Capture the cell that displays the provided text and extract its (X, Y) central coordinate. 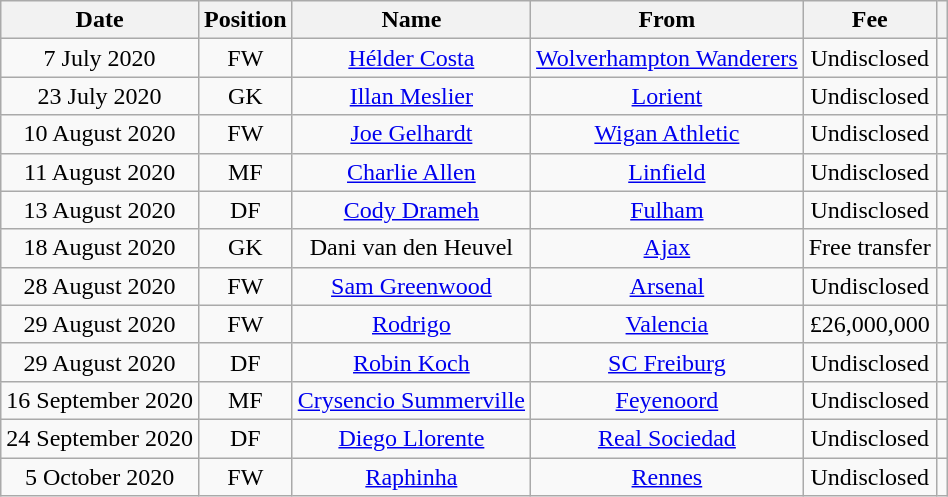
Free transfer (870, 248)
Lorient (668, 96)
£26,000,000 (870, 324)
10 August 2020 (100, 134)
Linfield (668, 172)
28 August 2020 (100, 286)
Illan Meslier (411, 96)
Rodrigo (411, 324)
Fulham (668, 210)
5 October 2020 (100, 477)
Cody Drameh (411, 210)
Joe Gelhardt (411, 134)
Feyenoord (668, 400)
11 August 2020 (100, 172)
Wolverhampton Wanderers (668, 58)
16 September 2020 (100, 400)
Crysencio Summerville (411, 400)
18 August 2020 (100, 248)
Robin Koch (411, 362)
7 July 2020 (100, 58)
Raphinha (411, 477)
24 September 2020 (100, 438)
Position (245, 20)
Wigan Athletic (668, 134)
Fee (870, 20)
Date (100, 20)
Rennes (668, 477)
Diego Llorente (411, 438)
Real Sociedad (668, 438)
Valencia (668, 324)
Dani van den Heuvel (411, 248)
Sam Greenwood (411, 286)
Hélder Costa (411, 58)
13 August 2020 (100, 210)
Name (411, 20)
Ajax (668, 248)
Charlie Allen (411, 172)
From (668, 20)
Arsenal (668, 286)
23 July 2020 (100, 96)
SC Freiburg (668, 362)
